Capture the cell that displays the provided text and extract its (x, y) central coordinate. 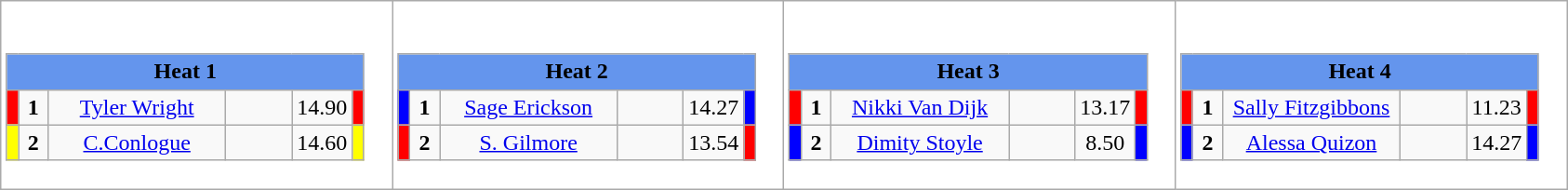
Heat 3 1 Nikki Van Dijk 13.17 2 Dimity Stoyle 8.50 (980, 95)
Heat 3 (968, 72)
Heat 4 (1360, 72)
Heat 1 1 Tyler Wright 14.90 2 C.Conlogue 14.60 (197, 95)
Sage Erickson (528, 107)
Heat 4 1 Sally Fitzgibbons 11.23 2 Alessa Quizon 14.27 (1371, 95)
Heat 2 (577, 72)
Alessa Quizon (1311, 142)
S. Gilmore (528, 142)
11.23 (1497, 107)
8.50 (1105, 142)
14.90 (322, 107)
13.54 (714, 142)
C.Conlogue (138, 142)
Dimity Stoyle (921, 142)
Tyler Wright (138, 107)
Sally Fitzgibbons (1311, 107)
14.60 (322, 142)
Heat 2 1 Sage Erickson 14.27 2 S. Gilmore 13.54 (588, 95)
13.17 (1105, 107)
Heat 1 (185, 72)
Nikki Van Dijk (921, 107)
